For the text-containing cell, return its midpoint in (x, y) coordinate format. 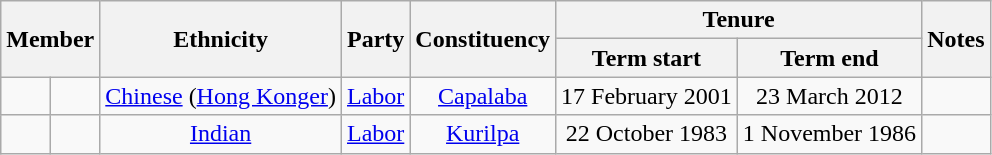
Ethnicity (221, 39)
Member (50, 39)
17 February 2001 (647, 96)
Tenure (739, 20)
Notes (956, 39)
Kurilpa (483, 134)
Capalaba (483, 96)
23 March 2012 (829, 96)
Constituency (483, 39)
Term start (647, 58)
22 October 1983 (647, 134)
Term end (829, 58)
1 November 1986 (829, 134)
Chinese (Hong Konger) (221, 96)
Party (375, 39)
Indian (221, 134)
